From the cell containing the given text, extract its center point as (X, Y) coordinate. 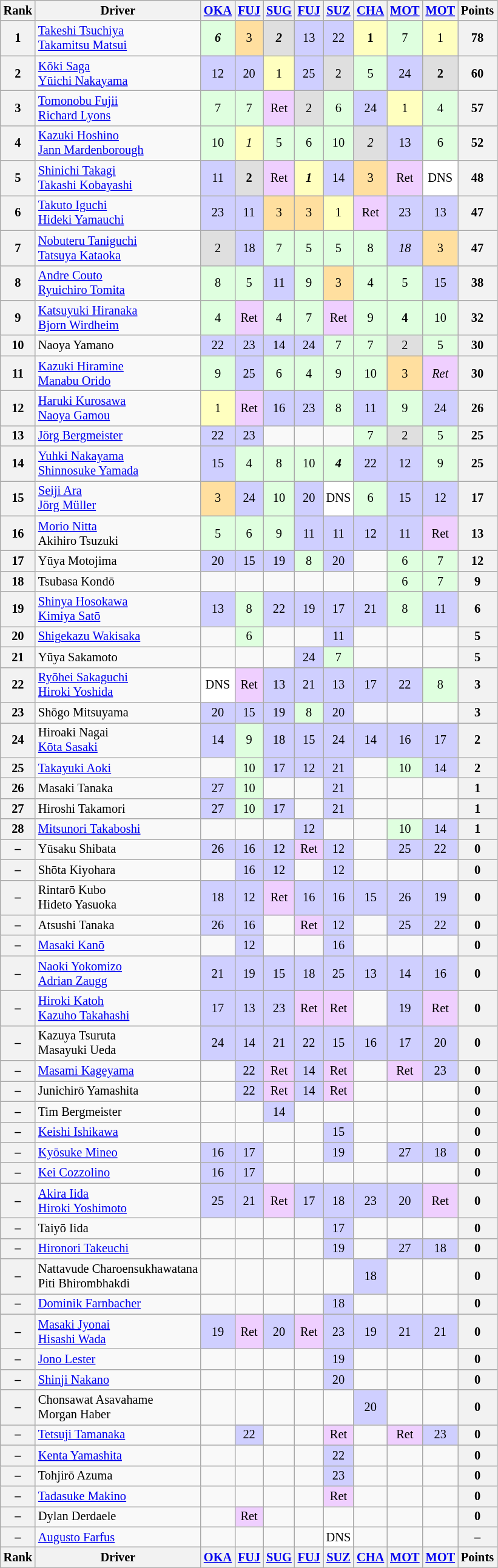
Masaki Tanaka (118, 788)
Yuhki Nakayama Shinnosuke Yamada (118, 464)
Tsubasa Kondō (118, 581)
Hiroshi Takamori (118, 809)
Shinya Hosokawa Kimiya Satō (118, 609)
Yūsaku Shibata (118, 849)
Dylan Derdaele (118, 1516)
Taiyō Iida (118, 1228)
Naoki Yokomizo Adrian Zaugg (118, 973)
Kazuki Hiramine Manabu Orido (118, 373)
Tim Bergmeister (118, 1112)
Tetsuji Tamanaka (118, 1435)
78 (477, 38)
57 (477, 108)
Nobuteru Taniguchi Tatsuya Kataoka (118, 248)
Yūya Sakamoto (118, 657)
Yūya Motojima (118, 561)
Kyōsuke Mineo (118, 1152)
Kazuki Hoshino Jann Mardenborough (118, 143)
52 (477, 143)
Hiroaki Nagai Kōta Sasaki (118, 740)
Mitsunori Takaboshi (118, 829)
Kōki Saga Yūichi Nakayama (118, 73)
Masami Kageyama (118, 1071)
Chonsawat Asavahame Morgan Haber (118, 1407)
48 (477, 178)
28 (18, 829)
Kei Cozzolino (118, 1173)
Shōta Kiyohara (118, 870)
Akira Iida Hiroki Yoshimoto (118, 1201)
Takuto Iguchi Hideki Yamauchi (118, 213)
38 (477, 283)
Shōgo Mitsuyama (118, 712)
Naoya Yamano (118, 345)
Hiroki Katoh Kazuho Takahashi (118, 1008)
Junichirō Yamashita (118, 1091)
Ryōhei Sakaguchi Hiroki Yoshida (118, 685)
Atsushi Tanaka (118, 925)
Jörg Bergmeister (118, 436)
Rintarō Kubo Hideto Yasuoka (118, 898)
Augusto Farfus (118, 1537)
Masaki Kanō (118, 946)
Jono Lester (118, 1359)
Kenta Yamashita (118, 1455)
Dominik Farnbacher (118, 1304)
Masaki Jyonai Hisashi Wada (118, 1332)
Tomonobu Fujii Richard Lyons (118, 108)
Takayuki Aoki (118, 768)
Shinji Nakano (118, 1380)
Haruki Kurosawa Naoya Gamou (118, 408)
Andre Couto Ryuichiro Tomita (118, 283)
Shigekazu Wakisaka (118, 636)
Hironori Takeuchi (118, 1249)
32 (477, 318)
Kazuya Tsuruta Masayuki Ueda (118, 1043)
60 (477, 73)
Shinichi Takagi Takashi Kobayashi (118, 178)
Keishi Ishikawa (118, 1132)
Nattavude Charoensukhawatana Piti Bhirombhakdi (118, 1276)
Tadasuke Makino (118, 1496)
Seiji Ara Jörg Müller (118, 498)
Katsuyuki Hiranaka Bjorn Wirdheim (118, 318)
Takeshi Tsuchiya Takamitsu Matsui (118, 38)
Morio Nitta Akihiro Tsuzuki (118, 533)
Tohjirō Azuma (118, 1476)
